Determine the [x, y] coordinate at the center of the cell enclosing the given text.  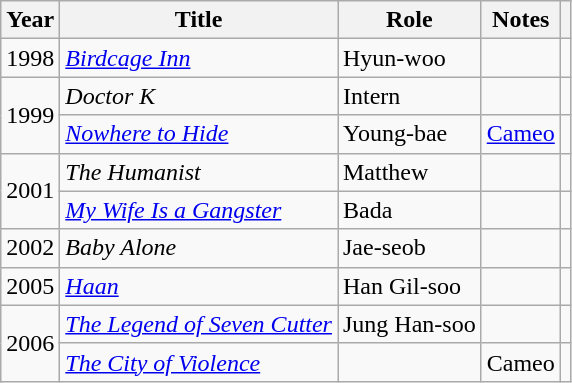
Role [410, 20]
Haan [199, 286]
Notes [520, 20]
2002 [30, 248]
Bada [410, 210]
Matthew [410, 172]
Doctor K [199, 96]
2005 [30, 286]
1998 [30, 58]
2006 [30, 343]
The City of Violence [199, 362]
The Humanist [199, 172]
Title [199, 20]
Hyun-woo [410, 58]
Year [30, 20]
Baby Alone [199, 248]
Birdcage Inn [199, 58]
Nowhere to Hide [199, 134]
Young-bae [410, 134]
2001 [30, 191]
Han Gil-soo [410, 286]
The Legend of Seven Cutter [199, 324]
Jae-seob [410, 248]
My Wife Is a Gangster [199, 210]
Jung Han-soo [410, 324]
Intern [410, 96]
1999 [30, 115]
